Find where the given text appears and provide that cell's center as [x, y] coordinate. 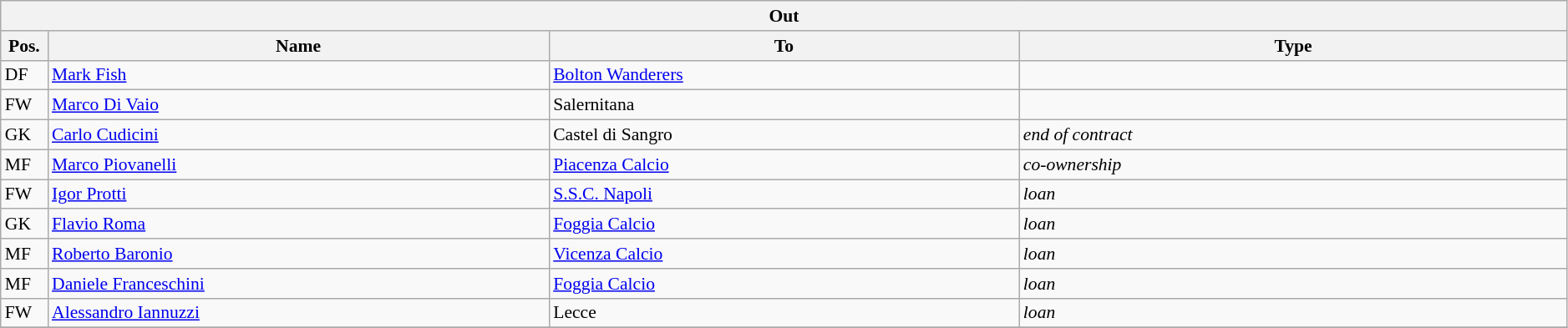
Piacenza Calcio [784, 164]
Alessandro Iannuzzi [298, 313]
Name [298, 46]
Salernitana [784, 105]
Mark Fish [298, 75]
Roberto Baronio [298, 254]
Flavio Roma [298, 225]
Pos. [24, 46]
Carlo Cudicini [298, 135]
Igor Protti [298, 194]
end of contract [1293, 135]
Lecce [784, 313]
Marco Di Vaio [298, 105]
Castel di Sangro [784, 135]
S.S.C. Napoli [784, 194]
co-ownership [1293, 164]
Vicenza Calcio [784, 254]
DF [24, 75]
Out [784, 16]
To [784, 46]
Daniele Franceschini [298, 284]
Bolton Wanderers [784, 75]
Type [1293, 46]
Marco Piovanelli [298, 164]
